Identify which cell holds the provided text, then report its (x, y) central coordinate. 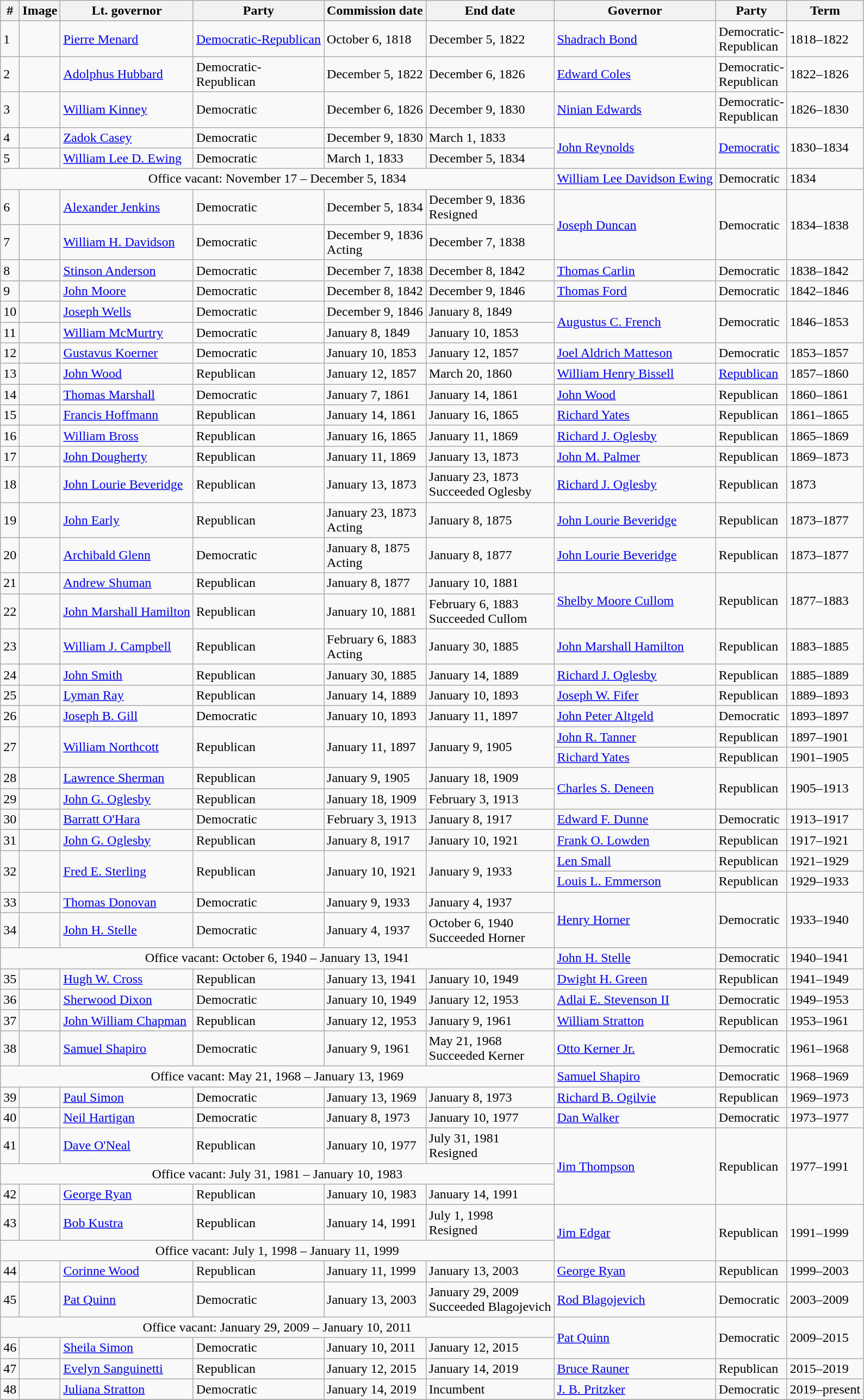
John R. Tanner (635, 736)
1933–1940 (825, 920)
December 9, 1836Resigned (490, 207)
1865–1869 (825, 436)
William H. Davidson (127, 242)
Joseph W. Fifer (635, 695)
2 (10, 74)
Joel Aldrich Matteson (635, 353)
February 6, 1883Acting (375, 647)
Thomas Ford (635, 291)
7 (10, 242)
Charles S. Deneen (635, 789)
Office vacant: October 6, 1940 – January 13, 1941 (277, 958)
Pierre Menard (127, 39)
5 (10, 158)
Shelby Moore Cullom (635, 601)
31 (10, 840)
May 21, 1968Succeeded Kerner (490, 1048)
Richard B. Ogilvie (635, 1097)
February 6, 1883Succeeded Cullom (490, 611)
Stinson Anderson (127, 270)
Frank O. Lowden (635, 840)
January 13, 1941 (375, 979)
1941–1949 (825, 979)
Term (825, 11)
January 29, 2009Succeeded Blagojevich (490, 1299)
Dwight H. Green (635, 979)
1913–1917 (825, 820)
37 (10, 1020)
6 (10, 207)
1969–1973 (825, 1097)
48 (10, 1389)
Office vacant: July 31, 1981 – January 10, 1983 (277, 1174)
Bruce Rauner (635, 1368)
End date (490, 11)
William McMurtry (127, 332)
1905–1913 (825, 789)
Louis L. Emmerson (635, 882)
1860–1861 (825, 395)
1818–1822 (825, 39)
January 13, 1969 (375, 1097)
John William Chapman (127, 1020)
Len Small (635, 861)
March 20, 1860 (490, 374)
18 (10, 485)
30 (10, 820)
44 (10, 1271)
January 8, 1875 (490, 520)
20 (10, 555)
Adolphus Hubbard (127, 74)
22 (10, 611)
Edward F. Dunne (635, 820)
42 (10, 1195)
1977–1991 (825, 1166)
Neil Hartigan (127, 1118)
Lyman Ray (127, 695)
Dave O'Neal (127, 1146)
17 (10, 457)
1999–2003 (825, 1271)
Joseph Duncan (635, 224)
1949–1953 (825, 999)
William Northcott (127, 747)
16 (10, 436)
Henry Horner (635, 920)
July 31, 1981Resigned (490, 1146)
Joseph B. Gill (127, 716)
Evelyn Sanguinetti (127, 1368)
Augustus C. French (635, 322)
1929–1933 (825, 882)
John Reynolds (635, 148)
15 (10, 415)
35 (10, 979)
1869–1873 (825, 457)
21 (10, 583)
Image (40, 11)
1838–1842 (825, 270)
41 (10, 1146)
1834–1838 (825, 224)
10 (10, 311)
14 (10, 395)
2003–2009 (825, 1299)
23 (10, 647)
13 (10, 374)
John Moore (127, 291)
1877–1883 (825, 601)
Jim Edgar (635, 1233)
# (10, 11)
9 (10, 291)
Office vacant: January 29, 2009 – January 10, 2011 (277, 1327)
January 7, 1861 (375, 395)
Jim Thompson (635, 1166)
11 (10, 332)
1901–1905 (825, 758)
John Peter Altgeld (635, 716)
Otto Kerner Jr. (635, 1048)
2015–2019 (825, 1368)
45 (10, 1299)
1853–1857 (825, 353)
Incumbent (490, 1389)
December 9, 1836Acting (375, 242)
1921–1929 (825, 861)
Francis Hoffmann (127, 415)
2009–2015 (825, 1337)
Barratt O'Hara (127, 820)
29 (10, 799)
Fred E. Sterling (127, 871)
January 23, 1873Acting (375, 520)
October 6, 1818 (375, 39)
January 8, 1875Acting (375, 555)
Shadrach Bond (635, 39)
34 (10, 930)
Alexander Jenkins (127, 207)
J. B. Pritzker (635, 1389)
Thomas Carlin (635, 270)
12 (10, 353)
47 (10, 1368)
1968–1969 (825, 1076)
1846–1853 (825, 322)
1822–1826 (825, 74)
Zadok Casey (127, 137)
Andrew Shuman (127, 583)
October 6, 1940Succeeded Horner (490, 930)
4 (10, 137)
Paul Simon (127, 1097)
1873 (825, 485)
Joseph Wells (127, 311)
Adlai E. Stevenson II (635, 999)
Juliana Stratton (127, 1389)
Gustavus Koerner (127, 353)
Office vacant: July 1, 1998 – January 11, 1999 (277, 1251)
John Early (127, 520)
2019–present (825, 1389)
1961–1968 (825, 1048)
Hugh W. Cross (127, 979)
William J. Campbell (127, 647)
1991–1999 (825, 1233)
January 11, 1999 (375, 1271)
Thomas Marshall (127, 395)
38 (10, 1048)
Rod Blagojevich (635, 1299)
Dan Walker (635, 1118)
3 (10, 110)
39 (10, 1097)
25 (10, 695)
John Smith (127, 674)
1 (10, 39)
27 (10, 747)
26 (10, 716)
1897–1901 (825, 736)
46 (10, 1348)
Ninian Edwards (635, 110)
Commission date (375, 11)
32 (10, 871)
1885–1889 (825, 674)
Lawrence Sherman (127, 778)
Office vacant: May 21, 1968 – January 13, 1969 (277, 1076)
1917–1921 (825, 840)
43 (10, 1223)
36 (10, 999)
William Lee Davidson Ewing (635, 179)
33 (10, 902)
Governor (635, 11)
1883–1885 (825, 647)
Lt. governor (127, 11)
January 10, 2011 (375, 1348)
William Kinney (127, 110)
24 (10, 674)
1973–1977 (825, 1118)
1842–1846 (825, 291)
1889–1893 (825, 695)
William Henry Bissell (635, 374)
William Stratton (635, 1020)
Corinne Wood (127, 1271)
Thomas Donovan (127, 902)
8 (10, 270)
1834 (825, 179)
1830–1834 (825, 148)
1893–1897 (825, 716)
1861–1865 (825, 415)
1826–1830 (825, 110)
William Bross (127, 436)
John Dougherty (127, 457)
Office vacant: November 17 – December 5, 1834 (277, 179)
July 1, 1998Resigned (490, 1223)
1953–1961 (825, 1020)
1940–1941 (825, 958)
Archibald Glenn (127, 555)
19 (10, 520)
William Lee D. Ewing (127, 158)
January 23, 1873Succeeded Oglesby (490, 485)
1857–1860 (825, 374)
Edward Coles (635, 74)
John M. Palmer (635, 457)
40 (10, 1118)
Sherwood Dixon (127, 999)
28 (10, 778)
Sheila Simon (127, 1348)
January 10, 1983 (375, 1195)
Bob Kustra (127, 1223)
